From the cell containing the given text, extract its center point as (X, Y) coordinate. 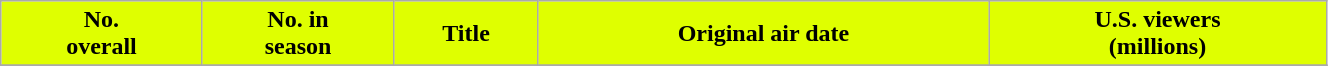
No. in season (298, 34)
Title (466, 34)
No. overall (102, 34)
Original air date (763, 34)
U.S. viewers(millions) (1158, 34)
